Locate the cell with the specified text and output its [X, Y] center coordinate. 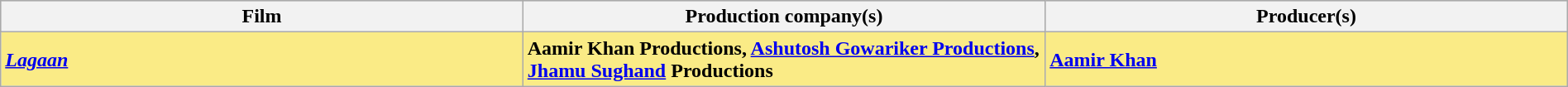
Lagaan [262, 60]
Aamir Khan [1307, 60]
Producer(s) [1307, 17]
Film [262, 17]
Production company(s) [784, 17]
Aamir Khan Productions, Ashutosh Gowariker Productions, Jhamu Sughand Productions [784, 60]
